Output the (x, y) coordinate of the center of the cell containing the given text.  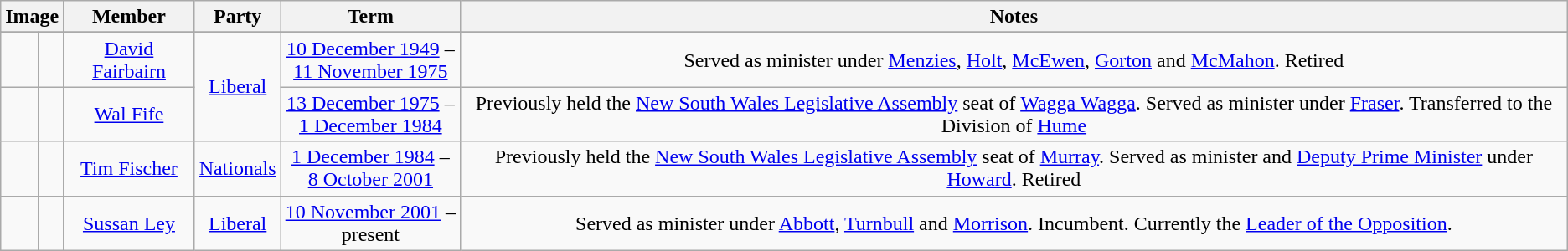
Sussan Ley (129, 223)
Previously held the New South Wales Legislative Assembly seat of Wagga Wagga. Served as minister under Fraser. Transferred to the Division of Hume (1014, 114)
David Fairbairn (129, 60)
13 December 1975 –1 December 1984 (370, 114)
1 December 1984 –8 October 2001 (370, 169)
Nationals (238, 169)
Member (129, 17)
10 November 2001 –present (370, 223)
Party (238, 17)
Image (32, 17)
Previously held the New South Wales Legislative Assembly seat of Murray. Served as minister and Deputy Prime Minister under Howard. Retired (1014, 169)
Served as minister under Menzies, Holt, McEwen, Gorton and McMahon. Retired (1014, 60)
Served as minister under Abbott, Turnbull and Morrison. Incumbent. Currently the Leader of the Opposition. (1014, 223)
Term (370, 17)
Tim Fischer (129, 169)
10 December 1949 –11 November 1975 (370, 60)
Notes (1014, 17)
Wal Fife (129, 114)
